Identify which cell holds the provided text, then report its (x, y) central coordinate. 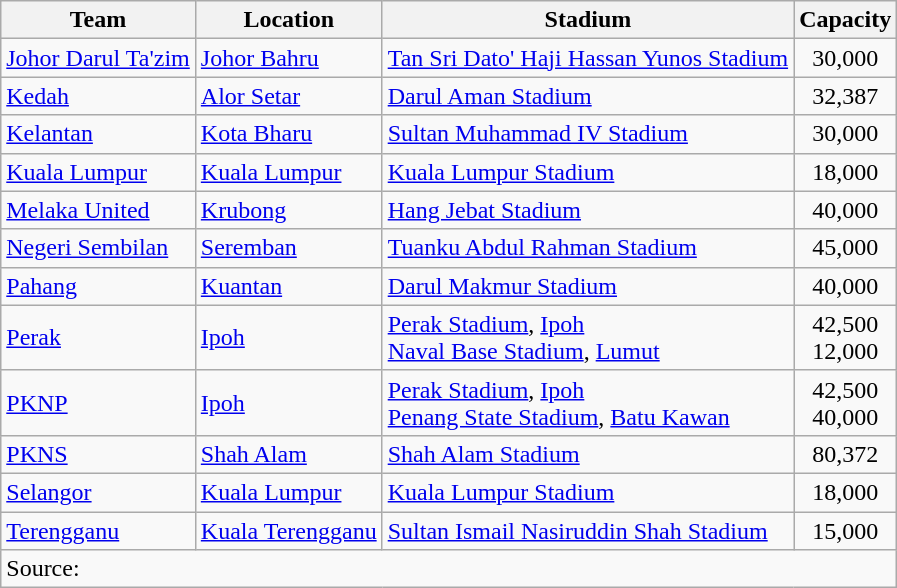
Melaka United (98, 210)
Darul Makmur Stadium (588, 286)
Sultan Muhammad IV Stadium (588, 134)
Kelantan (98, 134)
Perak Stadium, IpohPenang State Stadium, Batu Kawan (588, 402)
45,000 (846, 248)
Stadium (588, 20)
Kota Bharu (288, 134)
Sultan Ismail Nasiruddin Shah Stadium (588, 531)
PKNP (98, 402)
Selangor (98, 492)
Hang Jebat Stadium (588, 210)
Shah Alam (288, 454)
Pahang (98, 286)
Shah Alam Stadium (588, 454)
Terengganu (98, 531)
42,50012,000 (846, 338)
15,000 (846, 531)
Seremban (288, 248)
PKNS (98, 454)
Tan Sri Dato' Haji Hassan Yunos Stadium (588, 58)
Source: (449, 569)
Negeri Sembilan (98, 248)
Tuanku Abdul Rahman Stadium (588, 248)
Alor Setar (288, 96)
Darul Aman Stadium (588, 96)
80,372 (846, 454)
Team (98, 20)
Perak (98, 338)
Kedah (98, 96)
Johor Bahru (288, 58)
Kuantan (288, 286)
Location (288, 20)
32,387 (846, 96)
Krubong (288, 210)
Kuala Terengganu (288, 531)
42,50040,000 (846, 402)
Capacity (846, 20)
Johor Darul Ta'zim (98, 58)
Perak Stadium, IpohNaval Base Stadium, Lumut (588, 338)
